Extract the (x, y) coordinate from the center of the cell holding the provided text.  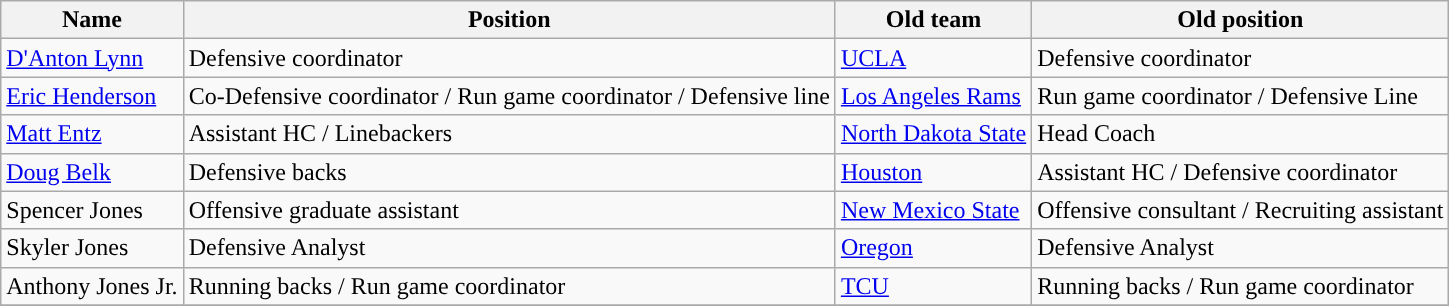
Houston (933, 172)
UCLA (933, 58)
Assistant HC / Linebackers (509, 134)
Assistant HC / Defensive coordinator (1240, 172)
Name (92, 20)
Head Coach (1240, 134)
Anthony Jones Jr. (92, 286)
Co-Defensive coordinator / Run game coordinator / Defensive line (509, 96)
North Dakota State (933, 134)
TCU (933, 286)
Old team (933, 20)
Defensive backs (509, 172)
Old position (1240, 20)
Skyler Jones (92, 248)
Spencer Jones (92, 210)
Run game coordinator / Defensive Line (1240, 96)
Offensive consultant / Recruiting assistant (1240, 210)
Matt Entz (92, 134)
Eric Henderson (92, 96)
Los Angeles Rams (933, 96)
Offensive graduate assistant (509, 210)
D'Anton Lynn (92, 58)
Oregon (933, 248)
Doug Belk (92, 172)
Position (509, 20)
New Mexico State (933, 210)
